Detect which cell encompasses the target text, then output its [X, Y] center coordinate. 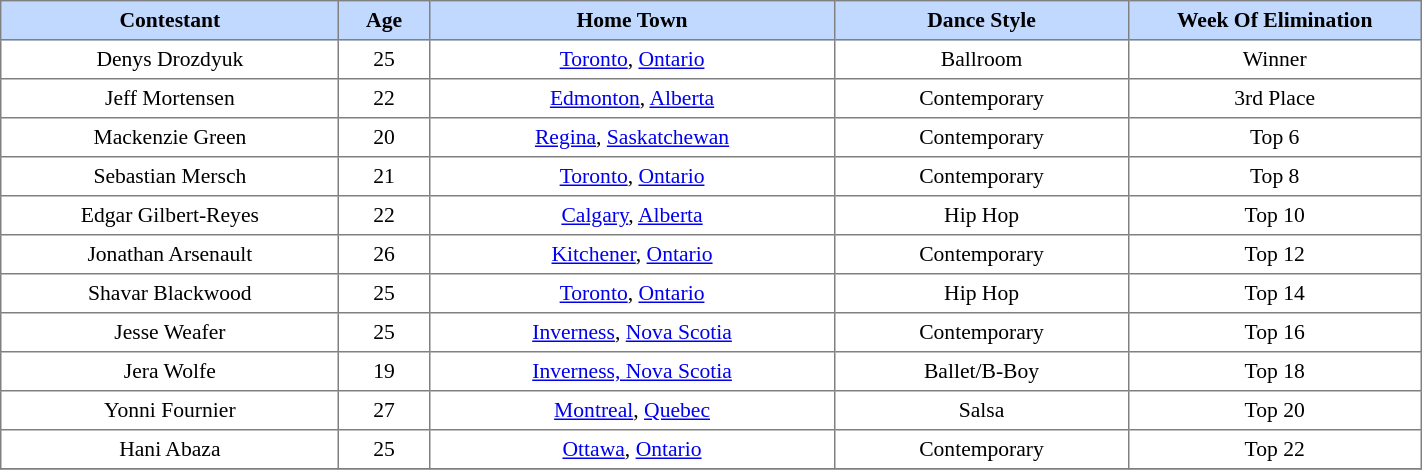
Jesse Weafer [170, 332]
Top 8 [1274, 176]
3rd Place [1274, 98]
Edgar Gilbert-Reyes [170, 216]
Top 10 [1274, 216]
Sebastian Mersch [170, 176]
Denys Drozdyuk [170, 60]
Jonathan Arsenault [170, 254]
Kitchener, Ontario [632, 254]
Yonni Fournier [170, 410]
Home Town [632, 20]
Ballet/B-Boy [982, 372]
Salsa [982, 410]
Calgary, Alberta [632, 216]
Winner [1274, 60]
Edmonton, Alberta [632, 98]
Hani Abaza [170, 450]
Top 16 [1274, 332]
19 [384, 372]
Shavar Blackwood [170, 294]
Age [384, 20]
Dance Style [982, 20]
Montreal, Quebec [632, 410]
Top 14 [1274, 294]
27 [384, 410]
Top 22 [1274, 450]
Contestant [170, 20]
21 [384, 176]
Top 6 [1274, 138]
Jera Wolfe [170, 372]
Regina, Saskatchewan [632, 138]
Mackenzie Green [170, 138]
Top 20 [1274, 410]
20 [384, 138]
Week Of Elimination [1274, 20]
Jeff Mortensen [170, 98]
Ottawa, Ontario [632, 450]
26 [384, 254]
Top 12 [1274, 254]
Top 18 [1274, 372]
Ballroom [982, 60]
